Search for the cell housing the specified text and yield its [X, Y] center coordinate. 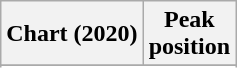
Chart (2020) [72, 34]
Peakposition [189, 34]
